Return (X, Y) of the center of cell containing provided text 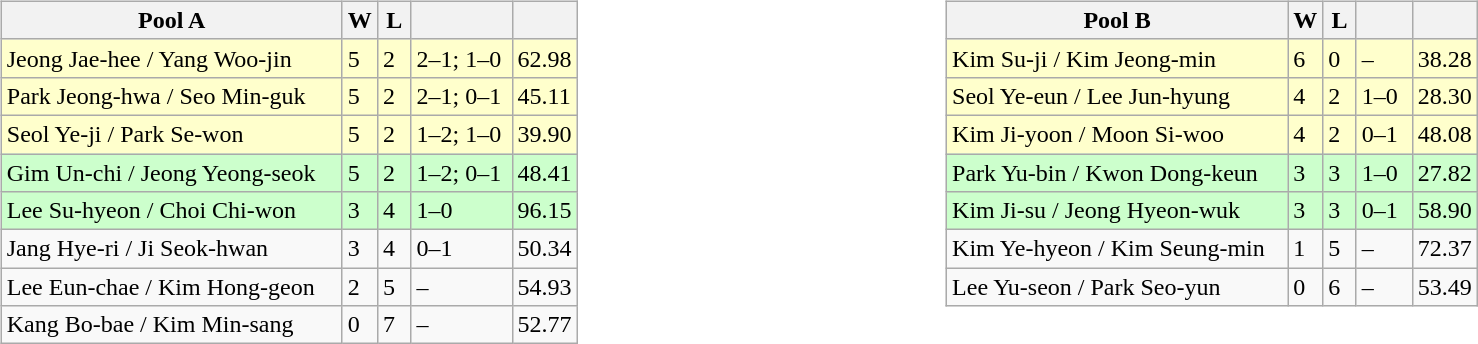
Seol Ye-eun / Lee Jun-hyung (1118, 96)
27.82 (1444, 173)
54.93 (544, 287)
Kim Ji-yoon / Moon Si-woo (1118, 134)
28.30 (1444, 96)
Kang Bo-bae / Kim Min-sang (172, 325)
50.34 (544, 249)
2–1; 1–0 (462, 58)
2–1; 0–1 (462, 96)
96.15 (544, 211)
53.49 (1444, 287)
Lee Eun-chae / Kim Hong-geon (172, 287)
Park Jeong-hwa / Seo Min-guk (172, 96)
Pool B (1118, 20)
52.77 (544, 325)
Kim Su-ji / Kim Jeong-min (1118, 58)
48.08 (1444, 134)
58.90 (1444, 211)
1–2; 1–0 (462, 134)
1–2; 0–1 (462, 173)
38.28 (1444, 58)
Jang Hye-ri / Ji Seok-hwan (172, 249)
72.37 (1444, 249)
Lee Su-hyeon / Choi Chi-won (172, 211)
45.11 (544, 96)
Gim Un-chi / Jeong Yeong-seok (172, 173)
Kim Ye-hyeon / Kim Seung-min (1118, 249)
Pool A (172, 20)
39.90 (544, 134)
Seol Ye-ji / Park Se-won (172, 134)
62.98 (544, 58)
1 (1306, 249)
Kim Ji-su / Jeong Hyeon-wuk (1118, 211)
Park Yu-bin / Kwon Dong-keun (1118, 173)
Lee Yu-seon / Park Seo-yun (1118, 287)
Jeong Jae-hee / Yang Woo-jin (172, 58)
7 (394, 325)
48.41 (544, 173)
